Find where the given text appears and provide that cell's center as (X, Y) coordinate. 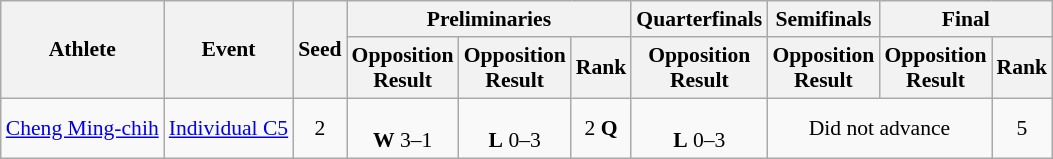
Athlete (82, 50)
Cheng Ming-chih (82, 128)
Semifinals (823, 19)
Did not advance (879, 128)
Event (228, 50)
2 (320, 128)
Individual C5 (228, 128)
Seed (320, 50)
5 (1022, 128)
Final (966, 19)
W 3–1 (403, 128)
Preliminaries (490, 19)
2 Q (602, 128)
Quarterfinals (699, 19)
